Provide the [x, y] coordinate of the cell's center where the given text is located.  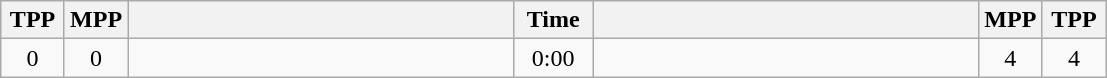
Time [554, 20]
0:00 [554, 58]
